Return the (X, Y) coordinate for the center point of the cell that contains the specified text.  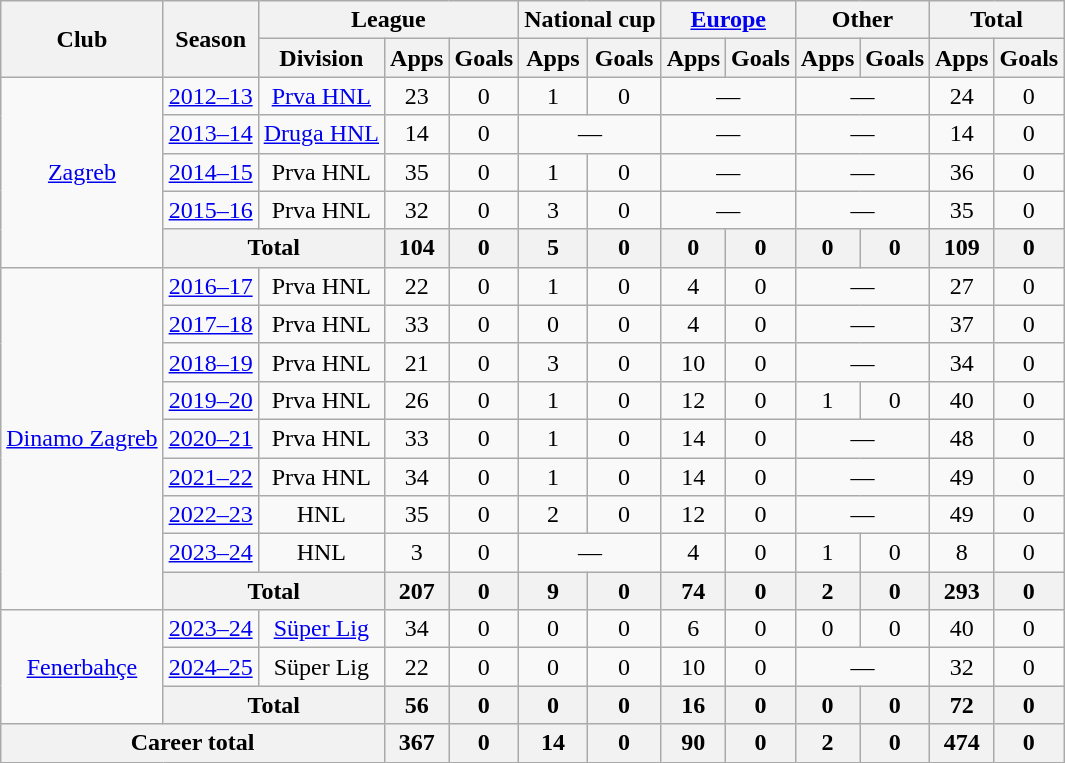
24 (962, 96)
293 (962, 591)
72 (962, 705)
League (388, 20)
56 (417, 705)
2021–22 (210, 477)
2018–19 (210, 362)
2012–13 (210, 96)
2013–14 (210, 134)
2015–16 (210, 210)
37 (962, 324)
207 (417, 591)
90 (693, 743)
36 (962, 172)
74 (693, 591)
2022–23 (210, 515)
9 (553, 591)
Europe (728, 20)
48 (962, 438)
2017–18 (210, 324)
474 (962, 743)
6 (693, 629)
Season (210, 39)
2019–20 (210, 400)
Career total (193, 743)
367 (417, 743)
104 (417, 248)
Dinamo Zagreb (82, 438)
Fenerbahçe (82, 667)
109 (962, 248)
2024–25 (210, 667)
27 (962, 286)
23 (417, 96)
8 (962, 553)
Druga HNL (321, 134)
5 (553, 248)
Other (862, 20)
2014–15 (210, 172)
Zagreb (82, 172)
21 (417, 362)
Division (321, 58)
26 (417, 400)
2016–17 (210, 286)
National cup (590, 20)
2020–21 (210, 438)
16 (693, 705)
Club (82, 39)
